Capture the cell that displays the provided text and extract its (x, y) central coordinate. 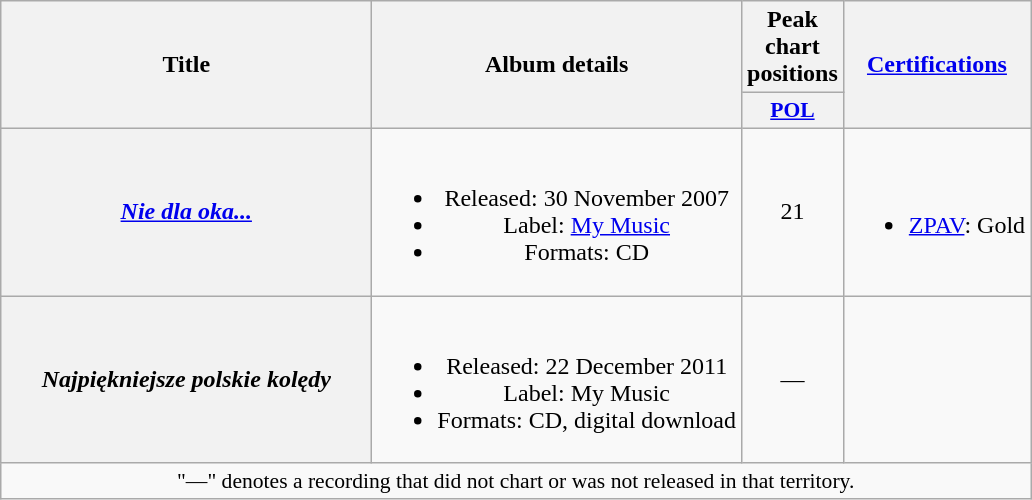
21 (793, 212)
Certifications (936, 65)
"—" denotes a recording that did not chart or was not released in that territory. (516, 481)
POL (793, 111)
Released: 30 November 2007Label: My MusicFormats: CD (557, 212)
Album details (557, 65)
Nie dla oka... (186, 212)
Najpiękniejsze polskie kolędy (186, 380)
Peak chart positions (793, 47)
Title (186, 65)
ZPAV: Gold (936, 212)
Released: 22 December 2011Label: My MusicFormats: CD, digital download (557, 380)
— (793, 380)
